Detect which cell encompasses the target text, then output its [X, Y] center coordinate. 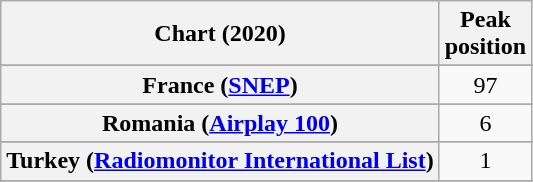
97 [485, 85]
Peakposition [485, 34]
6 [485, 123]
Romania (Airplay 100) [220, 123]
France (SNEP) [220, 85]
Turkey (Radiomonitor International List) [220, 161]
Chart (2020) [220, 34]
1 [485, 161]
